Return [x, y] of the center of cell containing provided text 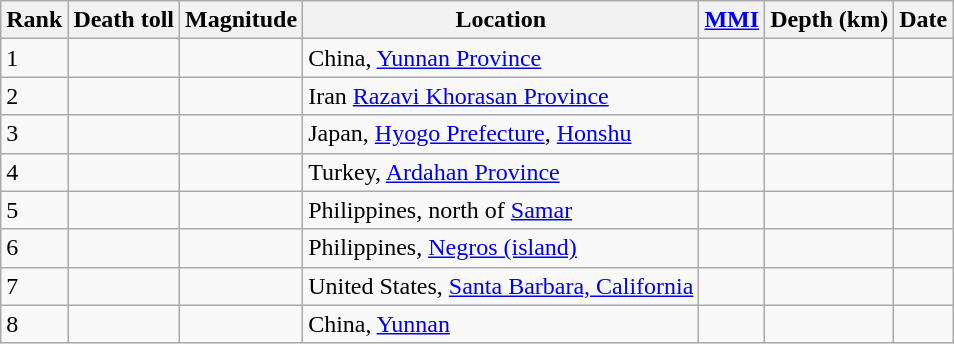
8 [34, 324]
4 [34, 172]
Location [501, 20]
5 [34, 210]
6 [34, 248]
Philippines, north of Samar [501, 210]
Philippines, Negros (island) [501, 248]
Death toll [124, 20]
7 [34, 286]
China, Yunnan Province [501, 58]
Depth (km) [830, 20]
Turkey, Ardahan Province [501, 172]
MMI [732, 20]
2 [34, 96]
China, Yunnan [501, 324]
Japan, Hyogo Prefecture, Honshu [501, 134]
Date [924, 20]
Magnitude [242, 20]
Iran Razavi Khorasan Province [501, 96]
1 [34, 58]
United States, Santa Barbara, California [501, 286]
3 [34, 134]
Rank [34, 20]
